Extract the [X, Y] coordinate from the center of the cell holding the provided text.  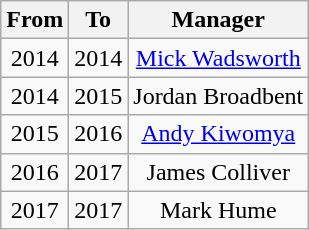
Jordan Broadbent [218, 96]
Manager [218, 20]
James Colliver [218, 172]
From [35, 20]
Mick Wadsworth [218, 58]
Andy Kiwomya [218, 134]
To [98, 20]
Mark Hume [218, 210]
